Identify which cell holds the provided text, then report its (x, y) central coordinate. 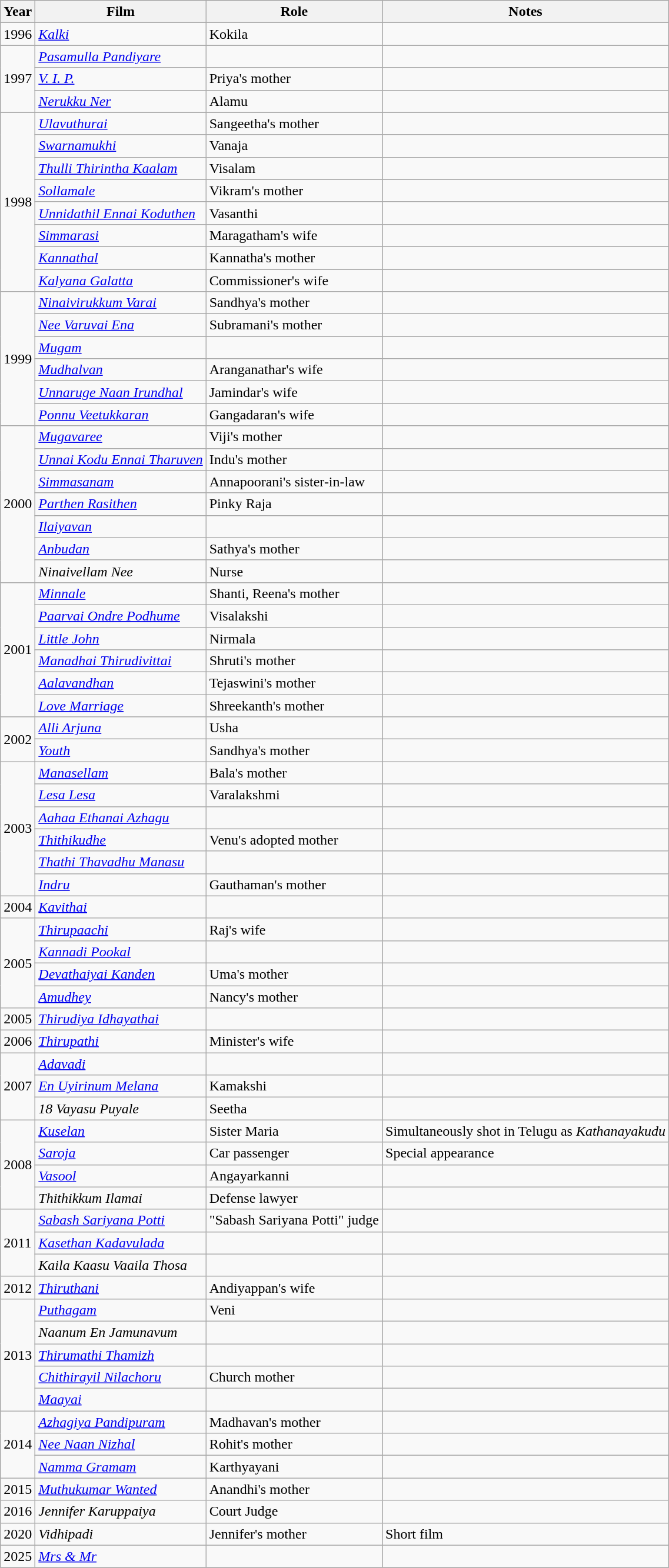
Minnale (121, 593)
Unnaruge Naan Irundhal (121, 392)
1996 (18, 34)
Kavithai (121, 907)
Kasethan Kadavulada (121, 1243)
Kaila Kaasu Vaaila Thosa (121, 1265)
Kokila (294, 34)
2001 (18, 649)
Kuselan (121, 1131)
Alli Arjuna (121, 728)
Nee Varuvai Ena (121, 325)
Little John (121, 638)
Mrs & Mr (121, 1556)
Aalavandhan (121, 683)
Sister Maria (294, 1131)
Visalam (294, 168)
Kannathal (121, 258)
Muthukumar Wanted (121, 1489)
Simmarasi (121, 235)
Thirupathi (121, 1042)
Church mother (294, 1377)
Vasool (121, 1176)
Thulli Thirintha Kaalam (121, 168)
Manasellam (121, 773)
Namma Gramam (121, 1467)
Ponnu Veetukkaran (121, 415)
Year (18, 12)
Mugavaree (121, 437)
Chithirayil Nilachoru (121, 1377)
Nee Naan Nizhal (121, 1444)
Seetha (294, 1109)
Minister's wife (294, 1042)
Swarnamukhi (121, 146)
Priya's mother (294, 79)
Pasamulla Pandiyare (121, 56)
Andiyappan's wife (294, 1287)
Varalakshmi (294, 795)
Adavadi (121, 1064)
Aahaa Ethanai Azhagu (121, 818)
2003 (18, 829)
Subramani's mother (294, 325)
Saroja (121, 1153)
Thathi Thavadhu Manasu (121, 862)
Shanti, Reena's mother (294, 593)
Love Marriage (121, 706)
Anandhi's mother (294, 1489)
Ninaivellam Nee (121, 571)
Angayarkanni (294, 1176)
Defense lawyer (294, 1198)
Alamu (294, 101)
Sabash Sariyana Potti (121, 1220)
Azhagiya Pandipuram (121, 1422)
2014 (18, 1444)
2000 (18, 504)
Tejaswini's mother (294, 683)
Jamindar's wife (294, 392)
2008 (18, 1165)
Maragatham's wife (294, 235)
2004 (18, 907)
Indru (121, 885)
Unnai Kodu Ennai Tharuven (121, 459)
Amudhey (121, 997)
Shruti's mother (294, 661)
2011 (18, 1243)
Court Judge (294, 1512)
Shreekanth's mother (294, 706)
Vidhipadi (121, 1534)
2013 (18, 1355)
En Uyirinum Melana (121, 1086)
Thirudiya Idhayathai (121, 1019)
18 Vayasu Puyale (121, 1109)
Visalakshi (294, 616)
Karthyayani (294, 1467)
Simmasanam (121, 482)
Special appearance (526, 1153)
Vikram's mother (294, 191)
Bala's mother (294, 773)
Thiruthani (121, 1287)
Nurse (294, 571)
Naanum En Jamunavum (121, 1332)
Manadhai Thirudivittai (121, 661)
Sangeetha's mother (294, 124)
Pinky Raja (294, 504)
Youth (121, 750)
Viji's mother (294, 437)
Thithikudhe (121, 840)
Ninaivirukkum Varai (121, 303)
Nancy's mother (294, 997)
2007 (18, 1086)
Indu's mother (294, 459)
2020 (18, 1534)
Role (294, 12)
Parthen Rasithen (121, 504)
Madhavan's mother (294, 1422)
2012 (18, 1287)
Short film (526, 1534)
Paarvai Ondre Podhume (121, 616)
Mugam (121, 348)
Thithikkum Ilamai (121, 1198)
Lesa Lesa (121, 795)
Venu's adopted mother (294, 840)
2006 (18, 1042)
Jennifer's mother (294, 1534)
2025 (18, 1556)
Gauthaman's mother (294, 885)
Anbudan (121, 549)
Veni (294, 1310)
Kannatha's mother (294, 258)
Usha (294, 728)
Kalyana Galatta (121, 281)
Car passenger (294, 1153)
Kamakshi (294, 1086)
Maayai (121, 1400)
Gangadaran's wife (294, 415)
Raj's wife (294, 929)
Mudhalvan (121, 370)
Sollamale (121, 191)
Nerukku Ner (121, 101)
Film (121, 12)
1999 (18, 359)
Thirupaachi (121, 929)
2015 (18, 1489)
Kannadi Pookal (121, 952)
Rohit's mother (294, 1444)
Annapoorani's sister-in-law (294, 482)
Ulavuthurai (121, 124)
Puthagam (121, 1310)
Jennifer Karuppaiya (121, 1512)
Vanaja (294, 146)
Unnidathil Ennai Koduthen (121, 213)
Thirumathi Thamizh (121, 1355)
V. I. P. (121, 79)
2002 (18, 739)
Uma's mother (294, 974)
Kalki (121, 34)
1998 (18, 202)
Notes (526, 12)
Aranganathar's wife (294, 370)
Nirmala (294, 638)
1997 (18, 79)
Vasanthi (294, 213)
Commissioner's wife (294, 281)
Devathaiyai Kanden (121, 974)
Sathya's mother (294, 549)
2016 (18, 1512)
Ilaiyavan (121, 526)
"Sabash Sariyana Potti" judge (294, 1220)
Simultaneously shot in Telugu as Kathanayakudu (526, 1131)
